Search for the cell housing the specified text and yield its (x, y) center coordinate. 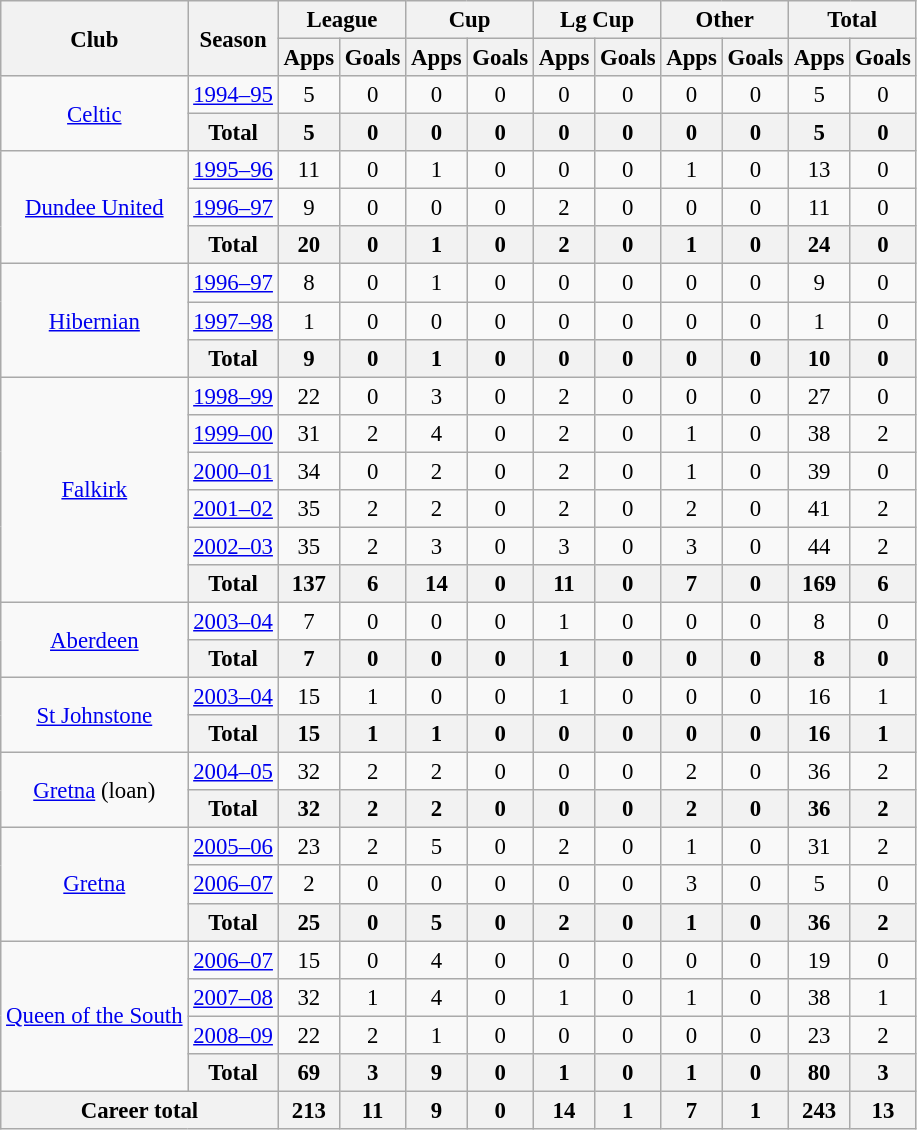
1995–96 (233, 170)
Season (233, 38)
2002–03 (233, 546)
1997–98 (233, 321)
Gretna (loan) (94, 790)
Cup (470, 20)
1999–00 (233, 433)
169 (818, 584)
2005–06 (233, 847)
2000–01 (233, 471)
27 (818, 396)
20 (308, 245)
1998–99 (233, 396)
137 (308, 584)
Club (94, 38)
League (342, 20)
44 (818, 546)
St Johnstone (94, 716)
24 (818, 245)
243 (818, 1110)
69 (308, 1073)
Career total (140, 1110)
213 (308, 1110)
2008–09 (233, 1035)
10 (818, 358)
2007–08 (233, 997)
Aberdeen (94, 640)
80 (818, 1073)
Falkirk (94, 490)
Lg Cup (597, 20)
Celtic (94, 114)
19 (818, 960)
39 (818, 471)
2004–05 (233, 772)
1994–95 (233, 95)
Queen of the South (94, 1016)
34 (308, 471)
Dundee United (94, 208)
Other (725, 20)
2001–02 (233, 509)
Hibernian (94, 320)
Gretna (94, 884)
41 (818, 509)
25 (308, 922)
